Determine the [x, y] coordinate at the center of the cell enclosing the given text.  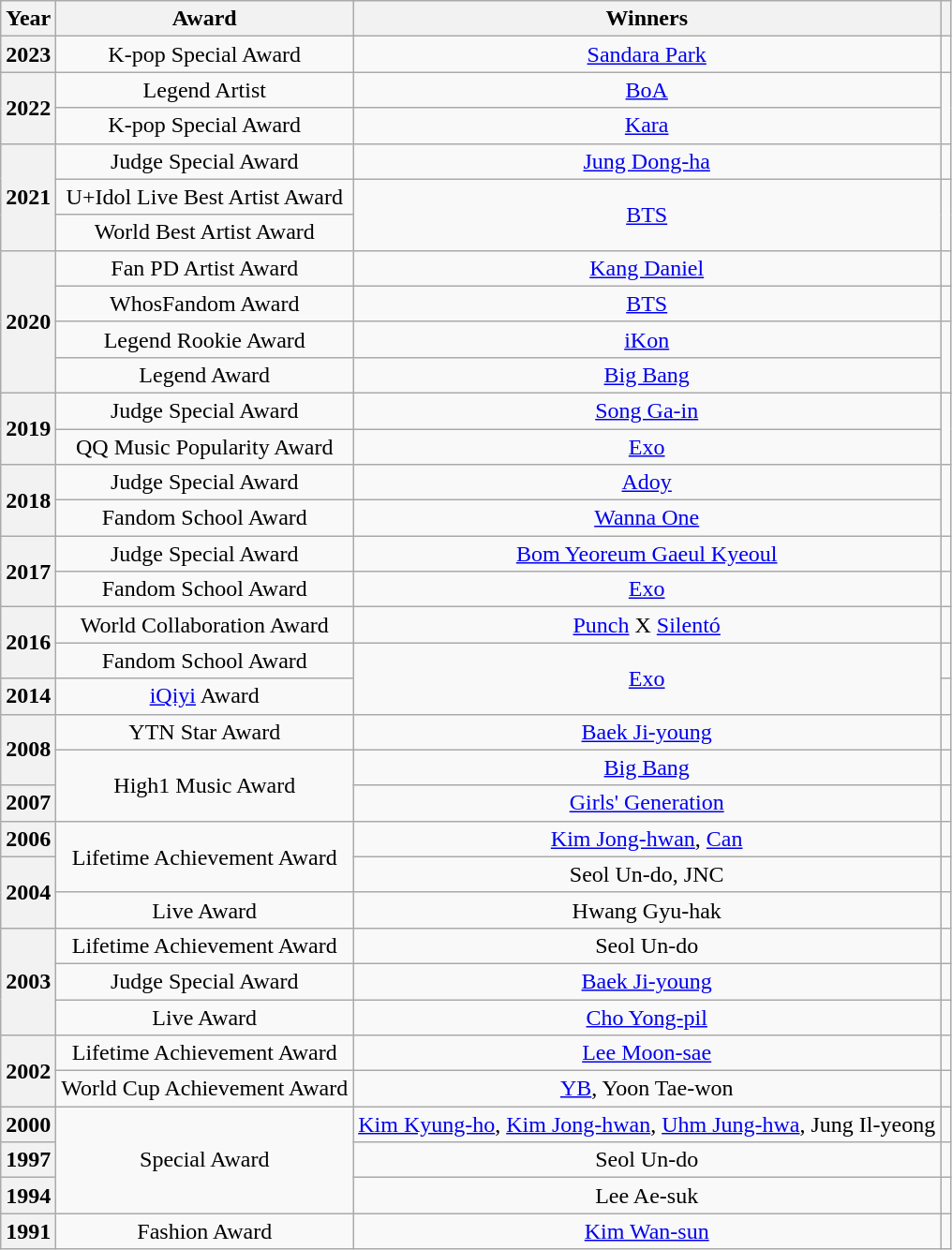
Fan PD Artist Award [204, 268]
Winners [647, 19]
Kim Jong-hwan, Can [647, 839]
Special Award [204, 1160]
WhosFandom Award [204, 304]
Kim Wan-sun [647, 1231]
2014 [28, 696]
Legend Rookie Award [204, 339]
2004 [28, 892]
QQ Music Popularity Award [204, 447]
iKon [647, 339]
iQiyi Award [204, 696]
Lee Moon-sae [647, 1053]
U+Idol Live Best Artist Award [204, 197]
2000 [28, 1124]
World Cup Achievement Award [204, 1089]
YB, Yoon Tae-won [647, 1089]
Hwang Gyu-hak [647, 910]
2018 [28, 500]
2020 [28, 321]
Sandara Park [647, 54]
World Collaboration Award [204, 625]
Kang Daniel [647, 268]
Fashion Award [204, 1231]
Punch X Silentó [647, 625]
Legend Award [204, 375]
2023 [28, 54]
2006 [28, 839]
1991 [28, 1231]
2007 [28, 803]
Award [204, 19]
Kim Kyung-ho, Kim Jong-hwan, Uhm Jung-hwa, Jung Il-yeong [647, 1124]
2003 [28, 981]
1994 [28, 1196]
2021 [28, 197]
2002 [28, 1071]
Cho Yong-pil [647, 1017]
2017 [28, 572]
Adoy [647, 483]
Seol Un-do, JNC [647, 874]
2022 [28, 108]
High1 Music Award [204, 785]
Jung Dong-ha [647, 161]
Bom Yeoreum Gaeul Kyeoul [647, 554]
YTN Star Award [204, 732]
2019 [28, 428]
BoA [647, 90]
2008 [28, 750]
Song Ga-in [647, 410]
Lee Ae-suk [647, 1196]
1997 [28, 1160]
Year [28, 19]
Wanna One [647, 518]
Legend Artist [204, 90]
World Best Artist Award [204, 232]
Girls' Generation [647, 803]
2016 [28, 643]
Kara [647, 126]
